Find where the given text appears and provide that cell's center as (X, Y) coordinate. 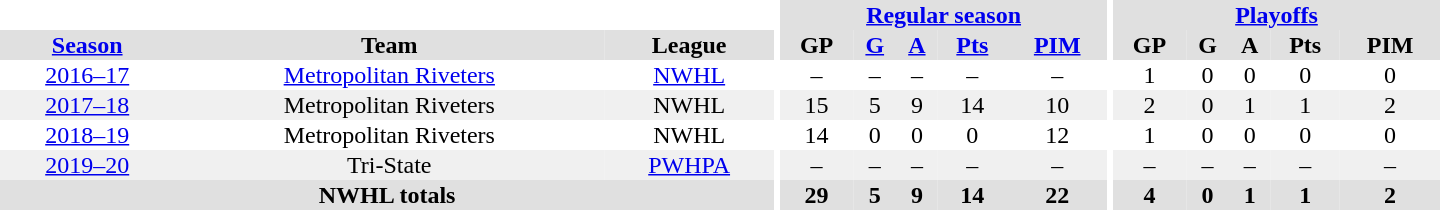
12 (1057, 135)
Tri-State (389, 165)
2017–18 (87, 105)
2016–17 (87, 75)
2018–19 (87, 135)
29 (816, 195)
NWHL totals (387, 195)
Season (87, 45)
Team (389, 45)
10 (1057, 105)
22 (1057, 195)
Regular season (944, 15)
Playoffs (1276, 15)
4 (1150, 195)
2019–20 (87, 165)
PWHPA (689, 165)
League (689, 45)
15 (816, 105)
